From the cell containing the given text, extract its center point as (x, y) coordinate. 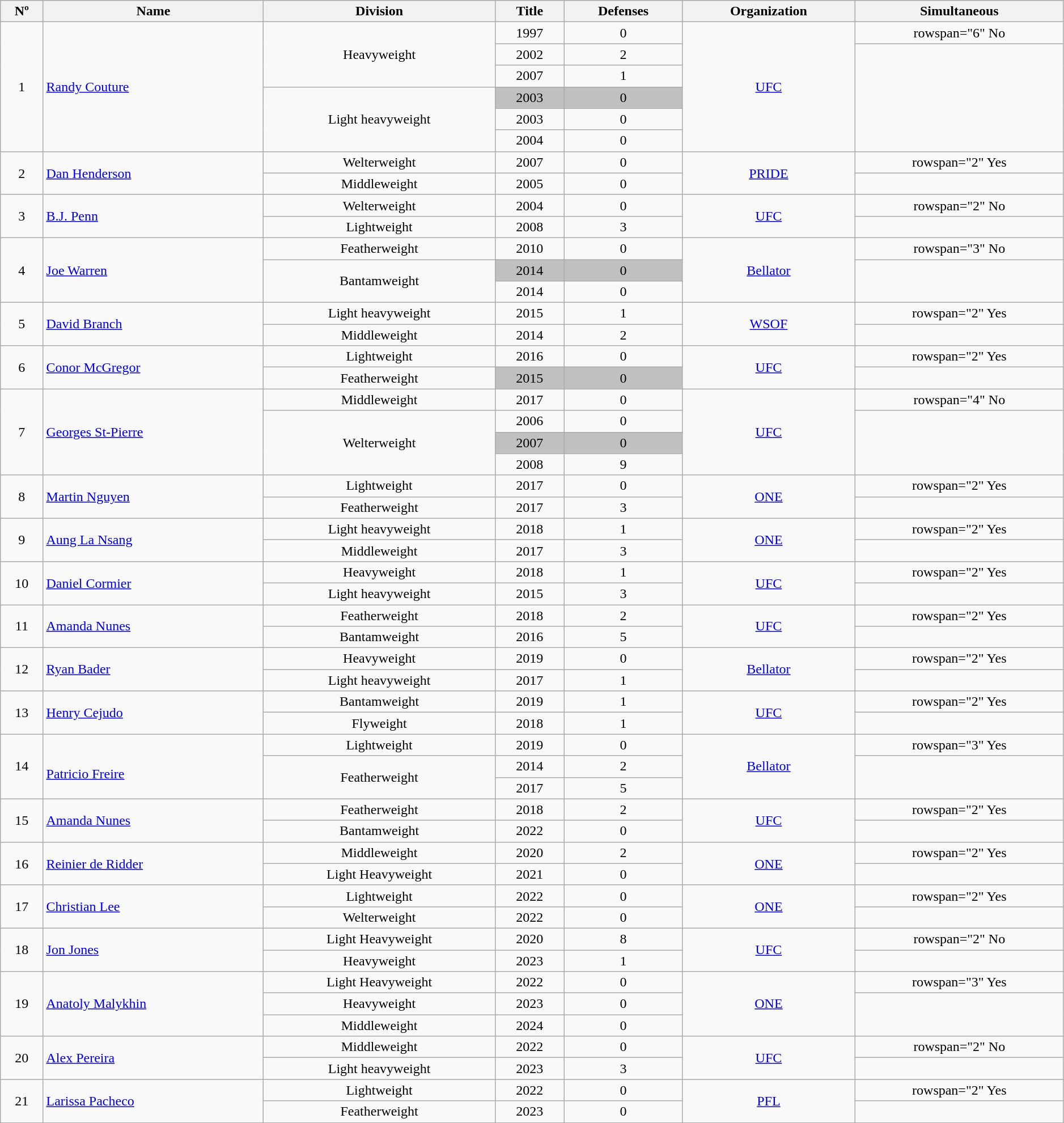
Georges St-Pierre (153, 432)
Organization (769, 11)
10 (22, 583)
12 (22, 669)
Patricio Freire (153, 766)
Dan Henderson (153, 173)
2021 (529, 874)
21 (22, 1101)
Martin Nguyen (153, 497)
PFL (769, 1101)
2005 (529, 184)
Alex Pereira (153, 1058)
Henry Cejudo (153, 713)
Simultaneous (959, 11)
David Branch (153, 324)
Anatoly Malykhin (153, 1004)
Title (529, 11)
rowspan="3" No (959, 248)
Nº (22, 11)
Aung La Nsang (153, 540)
2006 (529, 421)
Larissa Pacheco (153, 1101)
18 (22, 950)
Ryan Bader (153, 669)
Reinier de Ridder (153, 863)
Christian Lee (153, 906)
17 (22, 906)
Jon Jones (153, 950)
WSOF (769, 324)
2002 (529, 54)
15 (22, 820)
Name (153, 11)
14 (22, 766)
7 (22, 432)
1997 (529, 33)
PRIDE (769, 173)
Joe Warren (153, 270)
Conor McGregor (153, 367)
rowspan="6" No (959, 33)
4 (22, 270)
Randy Couture (153, 87)
11 (22, 626)
19 (22, 1004)
20 (22, 1058)
2010 (529, 248)
2024 (529, 1025)
Defenses (624, 11)
Division (379, 11)
B.J. Penn (153, 216)
16 (22, 863)
rowspan="4" No (959, 400)
Flyweight (379, 723)
6 (22, 367)
13 (22, 713)
Daniel Cormier (153, 583)
